Determine the (X, Y) coordinate at the center of the cell enclosing the given text.  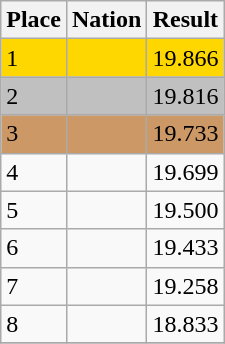
19.433 (186, 248)
19.258 (186, 286)
1 (34, 58)
19.866 (186, 58)
19.816 (186, 96)
7 (34, 286)
19.733 (186, 134)
19.699 (186, 172)
Place (34, 20)
Nation (106, 20)
3 (34, 134)
18.833 (186, 324)
6 (34, 248)
2 (34, 96)
Result (186, 20)
8 (34, 324)
5 (34, 210)
19.500 (186, 210)
4 (34, 172)
